Search for the cell housing the specified text and yield its (x, y) center coordinate. 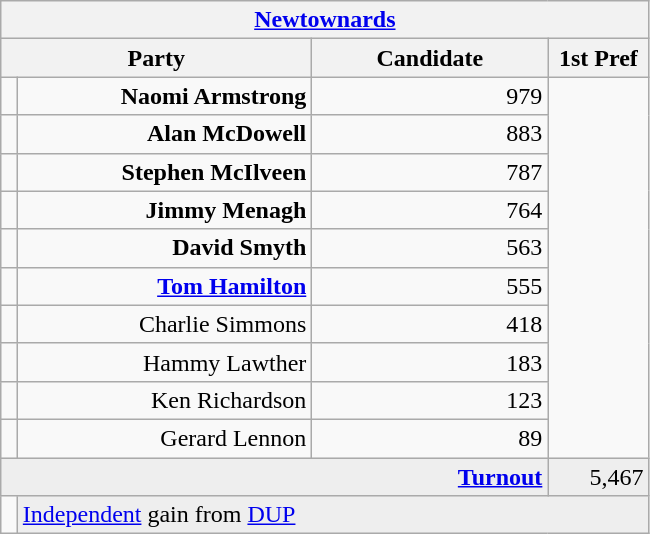
Candidate (430, 58)
764 (430, 210)
Charlie Simmons (164, 324)
Stephen McIlveen (164, 172)
555 (430, 286)
1st Pref (598, 58)
89 (430, 438)
Hammy Lawther (164, 362)
979 (430, 96)
787 (430, 172)
5,467 (598, 477)
563 (430, 248)
David Smyth (164, 248)
Tom Hamilton (164, 286)
183 (430, 362)
123 (430, 400)
Gerard Lennon (164, 438)
Ken Richardson (164, 400)
Turnout (274, 477)
Naomi Armstrong (164, 96)
Jimmy Menagh (164, 210)
Newtownards (325, 20)
Party (156, 58)
Independent gain from DUP (333, 515)
418 (430, 324)
Alan McDowell (164, 134)
883 (430, 134)
